Locate the cell with the specified text and output its (X, Y) center coordinate. 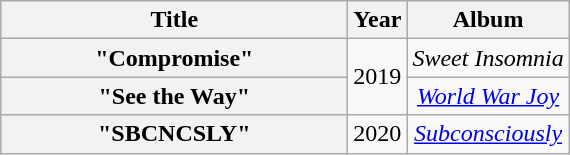
"Compromise" (174, 58)
Album (488, 20)
2020 (378, 134)
2019 (378, 77)
"See the Way" (174, 96)
Subconsciously (488, 134)
Title (174, 20)
World War Joy (488, 96)
Year (378, 20)
"SBCNCSLY" (174, 134)
Sweet Insomnia (488, 58)
